Return [X, Y] of the center of cell containing provided text 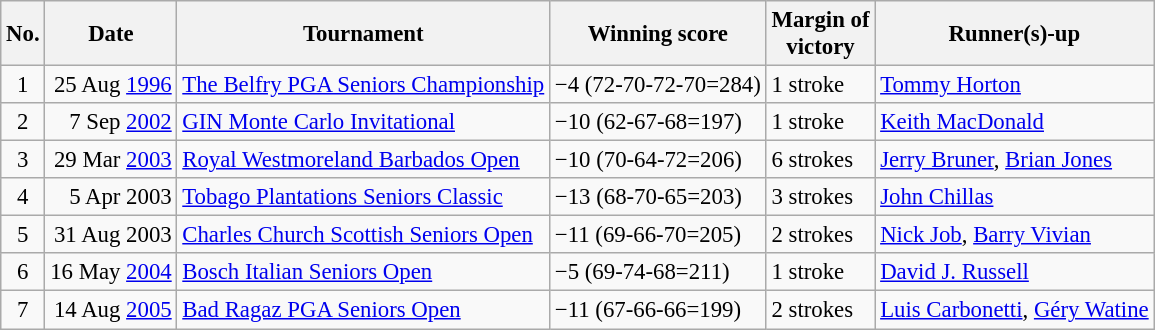
Royal Westmoreland Barbados Open [364, 160]
−5 (69-74-68=211) [658, 273]
5 Apr 2003 [111, 197]
7 [23, 310]
29 Mar 2003 [111, 160]
Margin ofvictory [820, 34]
Tobago Plantations Seniors Classic [364, 197]
31 Aug 2003 [111, 235]
14 Aug 2005 [111, 310]
−13 (68-70-65=203) [658, 197]
Tournament [364, 34]
Nick Job, Barry Vivian [1014, 235]
Charles Church Scottish Seniors Open [364, 235]
−4 (72-70-72-70=284) [658, 85]
6 strokes [820, 160]
5 [23, 235]
GIN Monte Carlo Invitational [364, 122]
−10 (70-64-72=206) [658, 160]
Keith MacDonald [1014, 122]
2 [23, 122]
Tommy Horton [1014, 85]
1 [23, 85]
−10 (62-67-68=197) [658, 122]
John Chillas [1014, 197]
4 [23, 197]
Winning score [658, 34]
16 May 2004 [111, 273]
Runner(s)-up [1014, 34]
David J. Russell [1014, 273]
Bad Ragaz PGA Seniors Open [364, 310]
25 Aug 1996 [111, 85]
Jerry Bruner, Brian Jones [1014, 160]
No. [23, 34]
−11 (67-66-66=199) [658, 310]
6 [23, 273]
3 strokes [820, 197]
−11 (69-66-70=205) [658, 235]
The Belfry PGA Seniors Championship [364, 85]
Luis Carbonetti, Géry Watine [1014, 310]
Bosch Italian Seniors Open [364, 273]
3 [23, 160]
Date [111, 34]
7 Sep 2002 [111, 122]
